Capture the cell that displays the provided text and extract its [x, y] central coordinate. 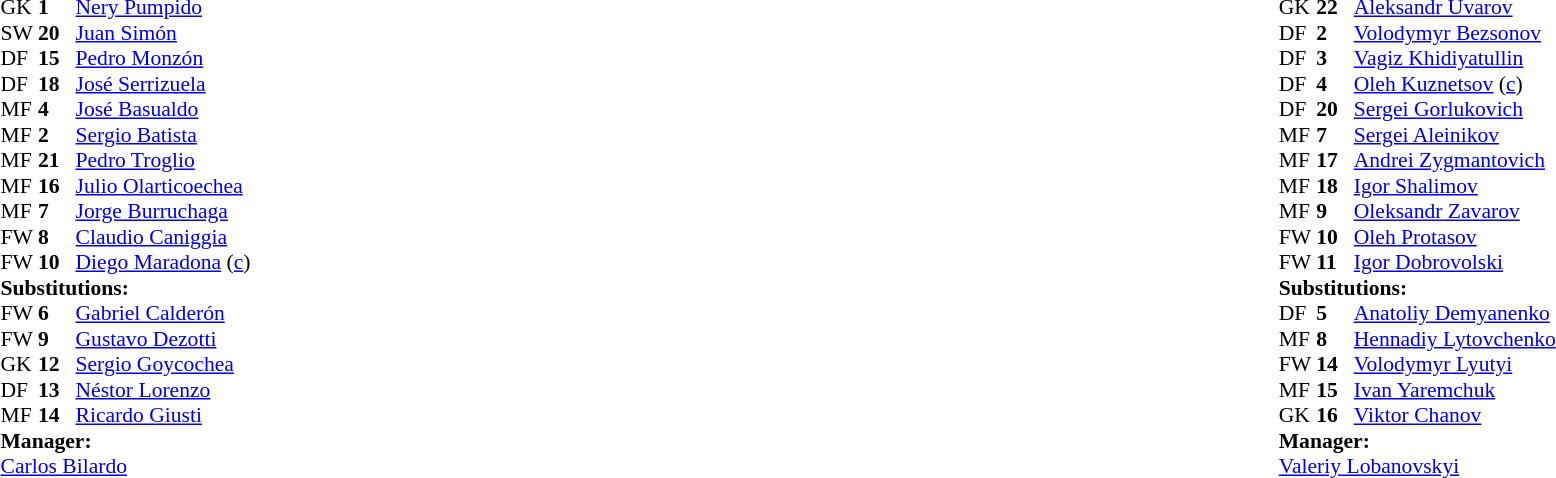
Gustavo Dezotti [164, 339]
Ivan Yaremchuk [1455, 390]
Jorge Burruchaga [164, 211]
Anatoliy Demyanenko [1455, 313]
Ricardo Giusti [164, 415]
Igor Shalimov [1455, 186]
Igor Dobrovolski [1455, 263]
Gabriel Calderón [164, 313]
Volodymyr Bezsonov [1455, 33]
Pedro Monzón [164, 59]
José Serrizuela [164, 84]
Diego Maradona (c) [164, 263]
Pedro Troglio [164, 161]
José Basualdo [164, 109]
Hennadiy Lytovchenko [1455, 339]
5 [1335, 313]
Viktor Chanov [1455, 415]
Oleksandr Zavarov [1455, 211]
Juan Simón [164, 33]
Claudio Caniggia [164, 237]
13 [57, 390]
6 [57, 313]
12 [57, 365]
17 [1335, 161]
3 [1335, 59]
SW [19, 33]
Andrei Zygmantovich [1455, 161]
11 [1335, 263]
Sergei Gorlukovich [1455, 109]
Sergio Goycochea [164, 365]
21 [57, 161]
Néstor Lorenzo [164, 390]
Oleh Kuznetsov (c) [1455, 84]
Vagiz Khidiyatullin [1455, 59]
Volodymyr Lyutyi [1455, 365]
Sergio Batista [164, 135]
Sergei Aleinikov [1455, 135]
Julio Olarticoechea [164, 186]
Oleh Protasov [1455, 237]
